Scan for the cell matching the given text and deliver its (X, Y) coordinate at center. 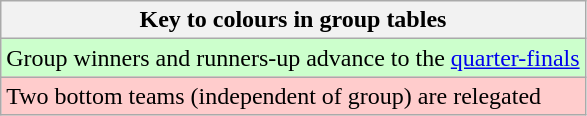
Group winners and runners-up advance to the quarter-finals (293, 58)
Two bottom teams (independent of group) are relegated (293, 96)
Key to colours in group tables (293, 20)
